Detect which cell encompasses the target text, then output its (X, Y) center coordinate. 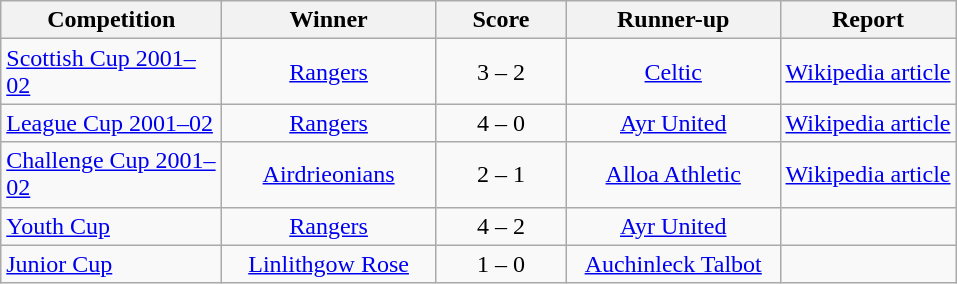
Junior Cup (112, 264)
Score (500, 20)
3 – 2 (500, 72)
Celtic (673, 72)
Competition (112, 20)
Challenge Cup 2001–02 (112, 174)
Alloa Athletic (673, 174)
4 – 2 (500, 226)
4 – 0 (500, 123)
Linlithgow Rose (329, 264)
Runner-up (673, 20)
League Cup 2001–02 (112, 123)
Winner (329, 20)
1 – 0 (500, 264)
Auchinleck Talbot (673, 264)
2 – 1 (500, 174)
Report (868, 20)
Youth Cup (112, 226)
Airdrieonians (329, 174)
Scottish Cup 2001–02 (112, 72)
